Identify which cell holds the provided text, then report its [x, y] central coordinate. 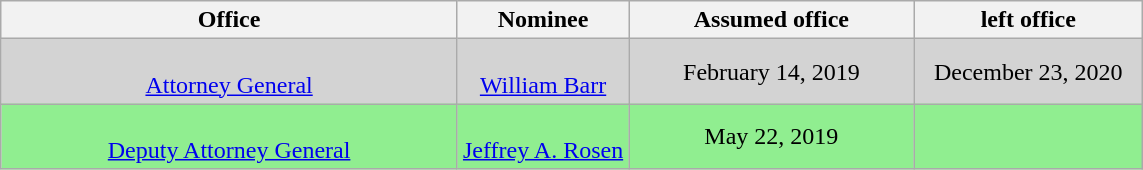
Deputy Attorney General [230, 136]
Nominee [542, 20]
Attorney General [230, 72]
Office [230, 20]
Assumed office [772, 20]
Jeffrey A. Rosen [542, 136]
December 23, 2020 [1028, 72]
William Barr [542, 72]
May 22, 2019 [772, 136]
left office [1028, 20]
February 14, 2019 [772, 72]
